Pinpoint the cell where the given text exists, returning its [X, Y] midpoint coordinate. 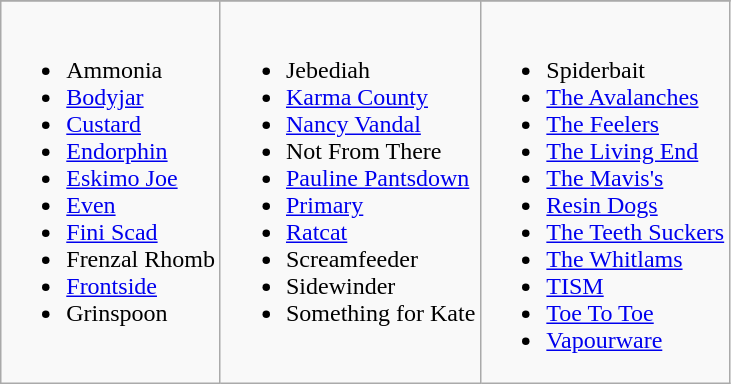
SpiderbaitThe AvalanchesThe FeelersThe Living EndThe Mavis'sResin DogsThe Teeth SuckersThe WhitlamsTISMToe To ToeVapourware [606, 192]
AmmoniaBodyjarCustardEndorphinEskimo JoeEvenFini ScadFrenzal RhombFrontsideGrinspoon [111, 192]
JebediahKarma CountyNancy VandalNot From TherePauline PantsdownPrimaryRatcatScreamfeederSidewinderSomething for Kate [350, 192]
